Provide the [X, Y] coordinate of the cell's center where the given text is located.  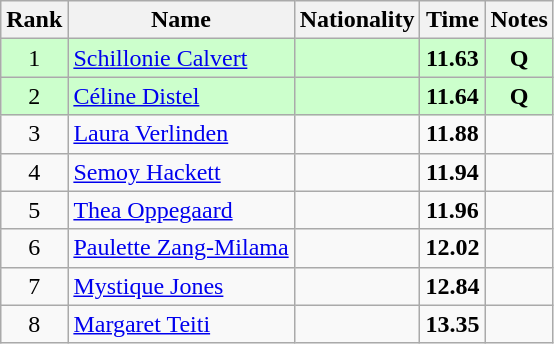
4 [34, 172]
11.64 [452, 96]
11.94 [452, 172]
2 [34, 96]
11.96 [452, 210]
1 [34, 58]
3 [34, 134]
Nationality [357, 20]
6 [34, 248]
Mystique Jones [181, 286]
13.35 [452, 324]
Name [181, 20]
7 [34, 286]
8 [34, 324]
Semoy Hackett [181, 172]
Paulette Zang-Milama [181, 248]
Margaret Teiti [181, 324]
5 [34, 210]
12.84 [452, 286]
Thea Oppegaard [181, 210]
Céline Distel [181, 96]
Time [452, 20]
Laura Verlinden [181, 134]
Notes [519, 20]
Schillonie Calvert [181, 58]
11.88 [452, 134]
11.63 [452, 58]
12.02 [452, 248]
Rank [34, 20]
